Scan for the cell matching the given text and deliver its [X, Y] coordinate at center. 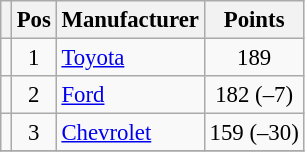
2 [34, 95]
Ford [130, 95]
Manufacturer [130, 20]
Points [254, 20]
Pos [34, 20]
1 [34, 58]
182 (–7) [254, 95]
Toyota [130, 58]
3 [34, 133]
Chevrolet [130, 133]
189 [254, 58]
159 (–30) [254, 133]
